Return (x, y) of the center of cell containing provided text 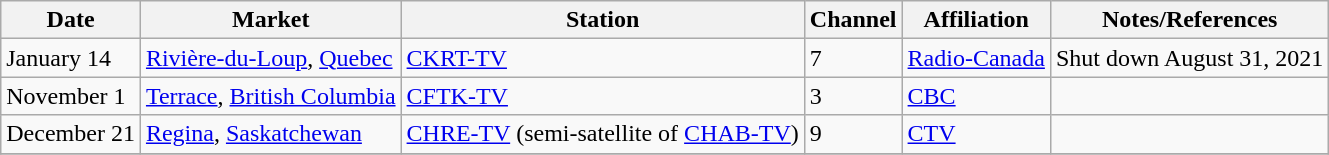
Affiliation (976, 20)
CKRT-TV (602, 58)
Station (602, 20)
Market (270, 20)
Radio-Canada (976, 58)
CTV (976, 134)
December 21 (71, 134)
Date (71, 20)
3 (853, 96)
CBC (976, 96)
CFTK-TV (602, 96)
Shut down August 31, 2021 (1189, 58)
Terrace, British Columbia (270, 96)
Regina, Saskatchewan (270, 134)
January 14 (71, 58)
Rivière-du-Loup, Quebec (270, 58)
November 1 (71, 96)
9 (853, 134)
CHRE-TV (semi-satellite of CHAB-TV) (602, 134)
Channel (853, 20)
Notes/References (1189, 20)
7 (853, 58)
